Determine the [X, Y] coordinate at the center of the cell enclosing the given text.  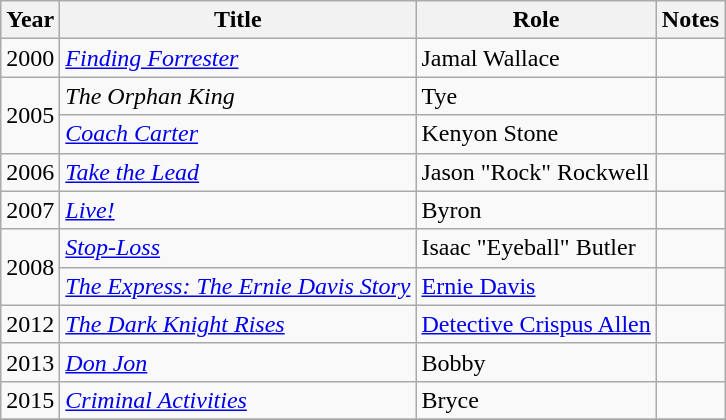
Isaac "Eyeball" Butler [536, 248]
Bobby [536, 362]
The Dark Knight Rises [238, 324]
Live! [238, 210]
Title [238, 20]
Take the Lead [238, 172]
2000 [30, 58]
Finding Forrester [238, 58]
2008 [30, 267]
The Orphan King [238, 96]
2006 [30, 172]
2012 [30, 324]
Year [30, 20]
The Express: The Ernie Davis Story [238, 286]
Jason "Rock" Rockwell [536, 172]
Coach Carter [238, 134]
2007 [30, 210]
Criminal Activities [238, 400]
Role [536, 20]
Detective Crispus Allen [536, 324]
Byron [536, 210]
Kenyon Stone [536, 134]
Stop-Loss [238, 248]
Ernie Davis [536, 286]
2015 [30, 400]
Notes [690, 20]
2013 [30, 362]
Don Jon [238, 362]
Jamal Wallace [536, 58]
Bryce [536, 400]
Tye [536, 96]
2005 [30, 115]
